Find where the given text appears and provide that cell's center as (x, y) coordinate. 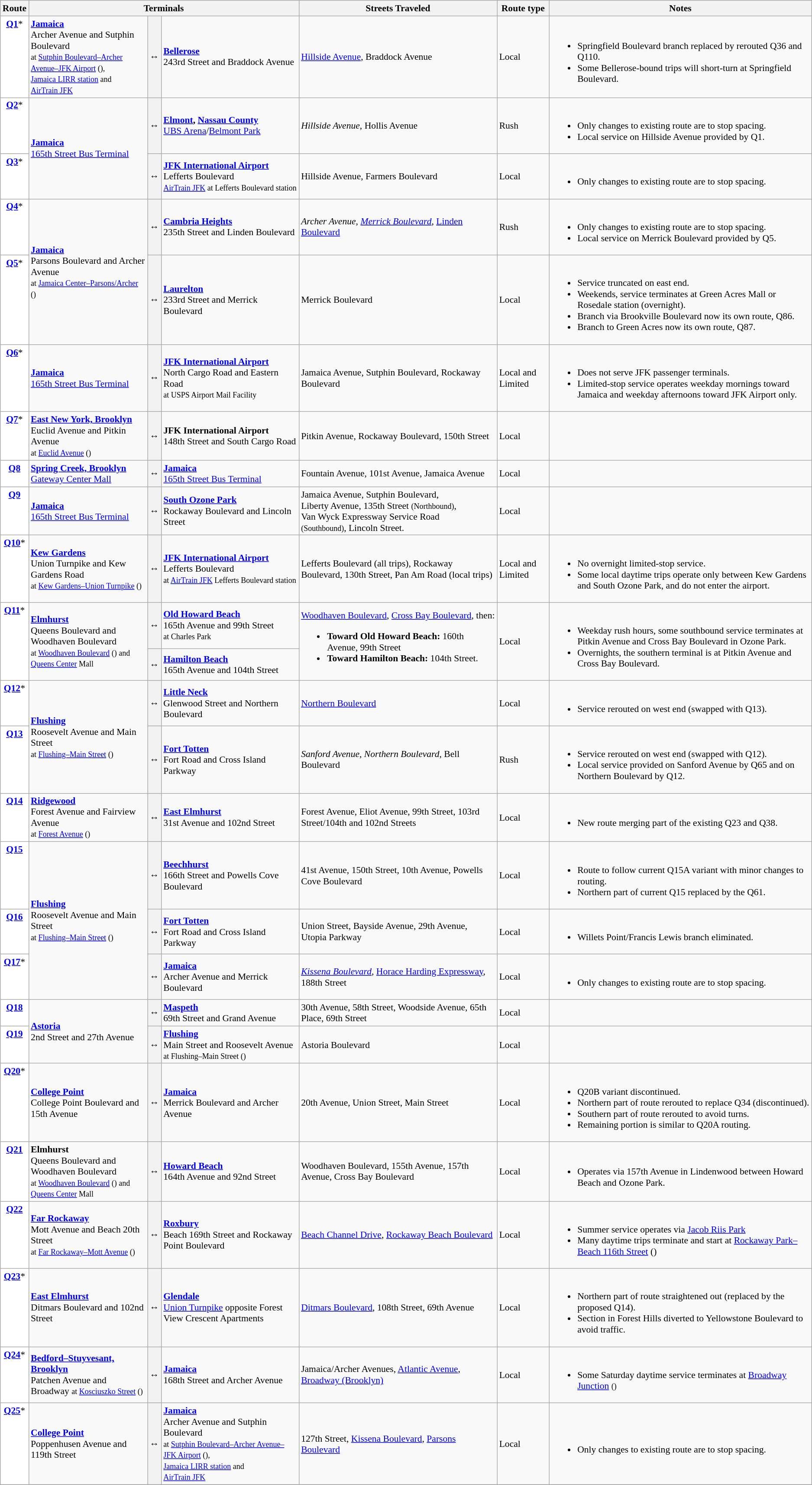
JFK International AirportLefferts BoulevardAirTrain JFK at Lefferts Boulevard station (230, 176)
Q17* (15, 977)
Beechhurst166th Street and Powells Cove Boulevard (230, 876)
Maspeth69th Street and Grand Avenue (230, 1013)
JamaicaArcher Avenue and Sutphin Boulevard at Sutphin Boulevard–Archer Avenue–JFK Airport (),Jamaica LIRR station and AirTrain JFK (88, 57)
Q18 (15, 1013)
Sanford Avenue, Northern Boulevard, Bell Boulevard (398, 760)
127th Street, Kissena Boulevard, Parsons Boulevard (398, 1444)
Q6* (15, 379)
JamaicaArcher Avenue and Sutphin Boulevard at Sutphin Boulevard–Archer Avenue–JFK Airport (), Jamaica LIRR station and AirTrain JFK (230, 1444)
Q13 (15, 760)
Lefferts Boulevard (all trips), Rockaway Boulevard, 130th Street, Pan Am Road (local trips) (398, 569)
JamaicaParsons Boulevard and Archer Avenueat Jamaica Center–Parsons/Archer () (88, 272)
Astoria Boulevard (398, 1045)
Northern part of route straightened out (replaced by the proposed Q14).Section in Forest Hills diverted to Yellowstone Boulevard to avoid traffic. (680, 1308)
South Ozone ParkRockaway Boulevard and Lincoln Street (230, 511)
Old Howard Beach165th Avenue and 99th Streetat Charles Park (230, 626)
Far RockawayMott Avenue and Beach 20th Streetat Far Rockaway–Mott Avenue () (88, 1235)
41st Avenue, 150th Street, 10th Avenue, Powells Cove Boulevard (398, 876)
Spring Creek, BrooklynGateway Center Mall (88, 474)
Route (15, 8)
RidgewoodForest Avenue and Fairview Avenueat Forest Avenue () (88, 818)
Hillside Avenue, Hollis Avenue (398, 126)
Q4* (15, 227)
Little NeckGlenwood Street and Northern Boulevard (230, 703)
Terminals (164, 8)
Astoria2nd Street and 27th Avenue (88, 1032)
Kew GardensUnion Turnpike and Kew Gardens Roadat Kew Gardens–Union Turnpike () (88, 569)
Operates via 157th Avenue in Lindenwood between Howard Beach and Ozone Park. (680, 1171)
College PointPoppenhusen Avenue and 119th Street (88, 1444)
Q15 (15, 876)
College PointCollege Point Boulevard and 15th Avenue (88, 1103)
East Elmhurst31st Avenue and 102nd Street (230, 818)
Route to follow current Q15A variant with minor changes to routing.Northern part of current Q15 replaced by the Q61. (680, 876)
Howard Beach164th Avenue and 92nd Street (230, 1171)
Q20* (15, 1103)
Archer Avenue, Merrick Boulevard, Linden Boulevard (398, 227)
Flushing Main Street and Roosevelt Avenueat Flushing–Main Street () (230, 1045)
Does not serve JFK passenger terminals.Limited-stop service operates weekday mornings toward Jamaica and weekday afternoons toward JFK Airport only. (680, 379)
Fountain Avenue, 101st Avenue, Jamaica Avenue (398, 474)
Laurelton233rd Street and Merrick Boulevard (230, 300)
Q22 (15, 1235)
Woodhaven Boulevard, Cross Bay Boulevard, then:Toward Old Howard Beach: 160th Avenue, 99th StreetToward Hamilton Beach: 104th Street. (398, 642)
East ElmhurstDitmars Boulevard and 102nd Street (88, 1308)
Q24* (15, 1375)
20th Avenue, Union Street, Main Street (398, 1103)
Only changes to existing route are to stop spacing.Local service on Hillside Avenue provided by Q1. (680, 126)
New route merging part of the existing Q23 and Q38. (680, 818)
Service rerouted on west end (swapped with Q12).Local service provided on Sanford Avenue by Q65 and on Northern Boulevard by Q12. (680, 760)
Q14 (15, 818)
Union Street, Bayside Avenue, 29th Avenue, Utopia Parkway (398, 932)
Q21 (15, 1171)
Bellerose243rd Street and Braddock Avenue (230, 57)
Hamilton Beach 165th Avenue and 104th Street (230, 665)
Elmont, Nassau CountyUBS Arena/Belmont Park (230, 126)
Some Saturday daytime service terminates at Broadway Junction () (680, 1375)
Kissena Boulevard, Horace Harding Expressway, 188th Street (398, 977)
Jamaica/Archer Avenues, Atlantic Avenue, Broadway (Brooklyn) (398, 1375)
Summer service operates via Jacob Riis ParkMany daytime trips terminate and start at Rockaway Park–Beach 116th Street () (680, 1235)
Jamaica168th Street and Archer Avenue (230, 1375)
Only changes to existing route are to stop spacing.Local service on Merrick Boulevard provided by Q5. (680, 227)
Jamaica Merrick Boulevard and Archer Avenue (230, 1103)
Q10* (15, 569)
Jamaica Avenue, Sutphin Boulevard,Liberty Avenue, 135th Street (Northbound),Van Wyck Expressway Service Road(Southbound), Lincoln Street. (398, 511)
Q19 (15, 1045)
Woodhaven Boulevard, 155th Avenue, 157th Avenue, Cross Bay Boulevard (398, 1171)
Forest Avenue, Eliot Avenue, 99th Street, 103rd Street/104th and 102nd Streets (398, 818)
JFK International Airport North Cargo Road and Eastern Roadat USPS Airport Mail Facility (230, 379)
GlendaleUnion Turnpike opposite Forest View Crescent Apartments (230, 1308)
RoxburyBeach 169th Street and Rockaway Point Boulevard (230, 1235)
Q8 (15, 474)
Beach Channel Drive, Rockaway Beach Boulevard (398, 1235)
Service rerouted on west end (swapped with Q13). (680, 703)
Q3* (15, 176)
Willets Point/Francis Lewis branch eliminated. (680, 932)
Q2* (15, 126)
Q16 (15, 932)
Jamaica Archer Avenue and Merrick Boulevard (230, 977)
Q5* (15, 300)
Cambria Heights235th Street and Linden Boulevard (230, 227)
Merrick Boulevard (398, 300)
Pitkin Avenue, Rockaway Boulevard, 150th Street (398, 436)
Notes (680, 8)
Bedford–Stuyvesant, BrooklynPatchen Avenue and Broadway at Kosciuszko Street () (88, 1375)
Route type (523, 8)
Jamaica Avenue, Sutphin Boulevard, Rockaway Boulevard (398, 379)
Q23* (15, 1308)
Ditmars Boulevard, 108th Street, 69th Avenue (398, 1308)
Q7* (15, 436)
Northern Boulevard (398, 703)
East New York, BrooklynEuclid Avenue and Pitkin Avenueat Euclid Avenue () (88, 436)
Q9 (15, 511)
Streets Traveled (398, 8)
30th Avenue, 58th Street, Woodside Avenue, 65th Place, 69th Street (398, 1013)
Hillside Avenue, Braddock Avenue (398, 57)
Q1* (15, 57)
Hillside Avenue, Farmers Boulevard (398, 176)
Q11* (15, 642)
JFK International AirportLefferts Boulevardat AirTrain JFK Lefferts Boulevard station (230, 569)
Q12* (15, 703)
Springfield Boulevard branch replaced by rerouted Q36 and Q110.Some Bellerose-bound trips will short-turn at Springfield Boulevard. (680, 57)
JFK International Airport 148th Street and South Cargo Road (230, 436)
No overnight limited-stop service.Some local daytime trips operate only between Kew Gardens and South Ozone Park, and do not enter the airport. (680, 569)
Q25* (15, 1444)
